For the text-containing cell, return its midpoint in [x, y] coordinate format. 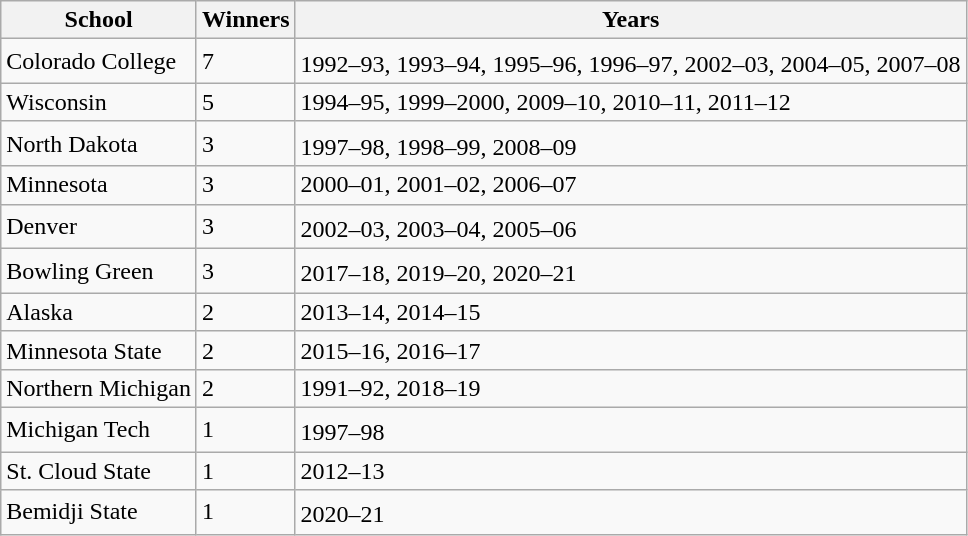
2020–21 [630, 512]
Wisconsin [99, 102]
2017–18, 2019–20, 2020–21 [630, 272]
1994–95, 1999–2000, 2009–10, 2010–11, 2011–12 [630, 102]
2013–14, 2014–15 [630, 312]
Years [630, 20]
Colorado College [99, 62]
St. Cloud State [99, 471]
Bowling Green [99, 272]
Michigan Tech [99, 430]
North Dakota [99, 144]
1997–98 [630, 430]
1997–98, 1998–99, 2008–09 [630, 144]
School [99, 20]
Alaska [99, 312]
Denver [99, 226]
Bemidji State [99, 512]
2012–13 [630, 471]
2000–01, 2001–02, 2006–07 [630, 185]
Northern Michigan [99, 388]
1992–93, 1993–94, 1995–96, 1996–97, 2002–03, 2004–05, 2007–08 [630, 62]
2015–16, 2016–17 [630, 350]
5 [246, 102]
1991–92, 2018–19 [630, 388]
Winners [246, 20]
Minnesota [99, 185]
2002–03, 2003–04, 2005–06 [630, 226]
Minnesota State [99, 350]
7 [246, 62]
